Scan for the cell matching the given text and deliver its (x, y) coordinate at center. 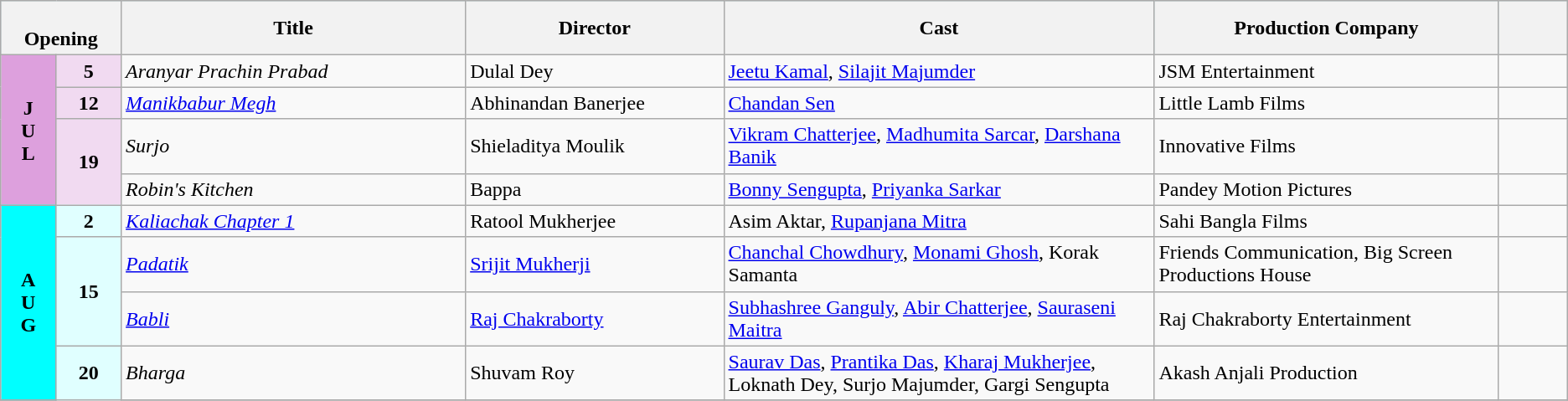
Babli (293, 318)
Cast (939, 28)
Shuvam Roy (595, 373)
Director (595, 28)
19 (89, 162)
JSM Entertainment (1327, 71)
Vikram Chatterjee, Madhumita Sarcar, Darshana Banik (939, 146)
Saurav Das, Prantika Das, Kharaj Mukherjee, Loknath Dey, Surjo Majumder, Gargi Sengupta (939, 373)
Friends Communication, Big Screen Productions House (1327, 265)
Akash Anjali Production (1327, 373)
Little Lamb Films (1327, 103)
Title (293, 28)
Innovative Films (1327, 146)
Chanchal Chowdhury, Monami Ghosh, Korak Samanta (939, 265)
Opening (61, 28)
Jeetu Kamal, Silajit Majumder (939, 71)
Surjo (293, 146)
Production Company (1327, 28)
Padatik (293, 265)
Manikbabur Megh (293, 103)
Aranyar Prachin Prabad (293, 71)
Srijit Mukherji (595, 265)
AUG (28, 303)
Sahi Bangla Films (1327, 221)
Kaliachak Chapter 1 (293, 221)
Raj Chakraborty (595, 318)
Subhashree Ganguly, Abir Chatterjee, Sauraseni Maitra (939, 318)
Bappa (595, 189)
Raj Chakraborty Entertainment (1327, 318)
JUL (28, 131)
Robin's Kitchen (293, 189)
12 (89, 103)
2 (89, 221)
20 (89, 373)
Abhinandan Banerjee (595, 103)
5 (89, 71)
Shieladitya Moulik (595, 146)
Pandey Motion Pictures (1327, 189)
Chandan Sen (939, 103)
Asim Aktar, Rupanjana Mitra (939, 221)
Ratool Mukherjee (595, 221)
15 (89, 291)
Bharga (293, 373)
Bonny Sengupta, Priyanka Sarkar (939, 189)
Dulal Dey (595, 71)
